Scan for the cell matching the given text and deliver its [X, Y] coordinate at center. 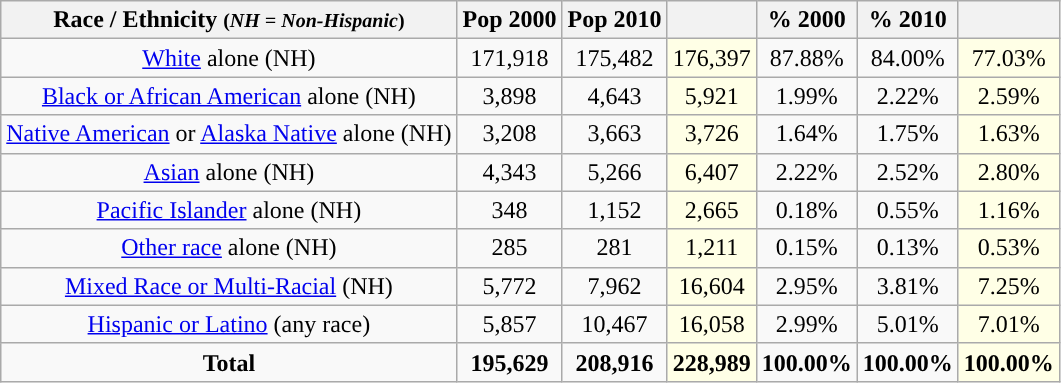
2.80% [1008, 172]
7,962 [614, 286]
Other race alone (NH) [229, 248]
4,643 [614, 96]
Native American or Alaska Native alone (NH) [229, 134]
7.25% [1008, 286]
0.53% [1008, 248]
Asian alone (NH) [229, 172]
5,921 [712, 96]
0.15% [806, 248]
176,397 [712, 58]
Total [229, 362]
16,604 [712, 286]
3,898 [510, 96]
2,665 [712, 210]
1.75% [908, 134]
% 2000 [806, 20]
6,407 [712, 172]
Black or African American alone (NH) [229, 96]
2.52% [908, 172]
3,663 [614, 134]
Hispanic or Latino (any race) [229, 324]
3,726 [712, 134]
285 [510, 248]
0.55% [908, 210]
1.16% [1008, 210]
171,918 [510, 58]
208,916 [614, 362]
% 2010 [908, 20]
84.00% [908, 58]
3.81% [908, 286]
4,343 [510, 172]
Pop 2010 [614, 20]
0.13% [908, 248]
Pacific Islander alone (NH) [229, 210]
228,989 [712, 362]
348 [510, 210]
16,058 [712, 324]
White alone (NH) [229, 58]
0.18% [806, 210]
77.03% [1008, 58]
175,482 [614, 58]
5.01% [908, 324]
1.64% [806, 134]
5,772 [510, 286]
1,211 [712, 248]
Pop 2000 [510, 20]
10,467 [614, 324]
2.95% [806, 286]
2.99% [806, 324]
3,208 [510, 134]
Mixed Race or Multi-Racial (NH) [229, 286]
2.59% [1008, 96]
1.99% [806, 96]
5,266 [614, 172]
Race / Ethnicity (NH = Non-Hispanic) [229, 20]
1.63% [1008, 134]
5,857 [510, 324]
281 [614, 248]
1,152 [614, 210]
195,629 [510, 362]
87.88% [806, 58]
7.01% [1008, 324]
